For the text-containing cell, return its midpoint in [x, y] coordinate format. 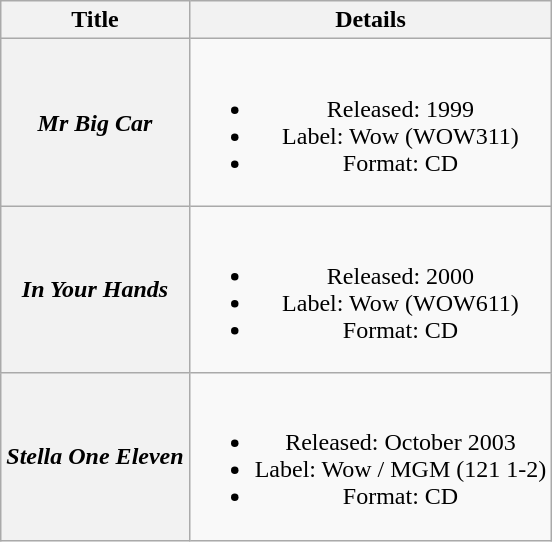
Released: 1999Label: Wow (WOW311)Format: CD [370, 122]
In Your Hands [95, 290]
Title [95, 20]
Released: October 2003Label: Wow / MGM (121 1-2)Format: CD [370, 456]
Stella One Eleven [95, 456]
Released: 2000Label: Wow (WOW611)Format: CD [370, 290]
Details [370, 20]
Mr Big Car [95, 122]
